Find where the given text appears and provide that cell's center as (x, y) coordinate. 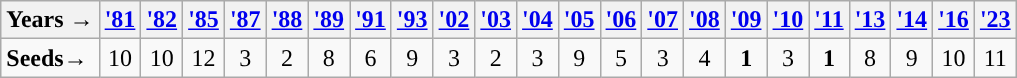
6 (371, 58)
11 (995, 58)
Seeds→ (50, 58)
'08 (705, 20)
'16 (954, 20)
'06 (621, 20)
'82 (162, 20)
4 (705, 58)
'13 (870, 20)
'05 (579, 20)
'93 (412, 20)
'14 (912, 20)
'88 (287, 20)
'87 (245, 20)
'89 (329, 20)
'04 (538, 20)
Years → (50, 20)
'07 (663, 20)
'02 (454, 20)
'11 (829, 20)
12 (204, 58)
'91 (371, 20)
5 (621, 58)
'09 (746, 20)
'23 (995, 20)
'81 (120, 20)
'03 (496, 20)
'85 (204, 20)
'10 (788, 20)
